Determine the [X, Y] coordinate at the center of the cell enclosing the given text.  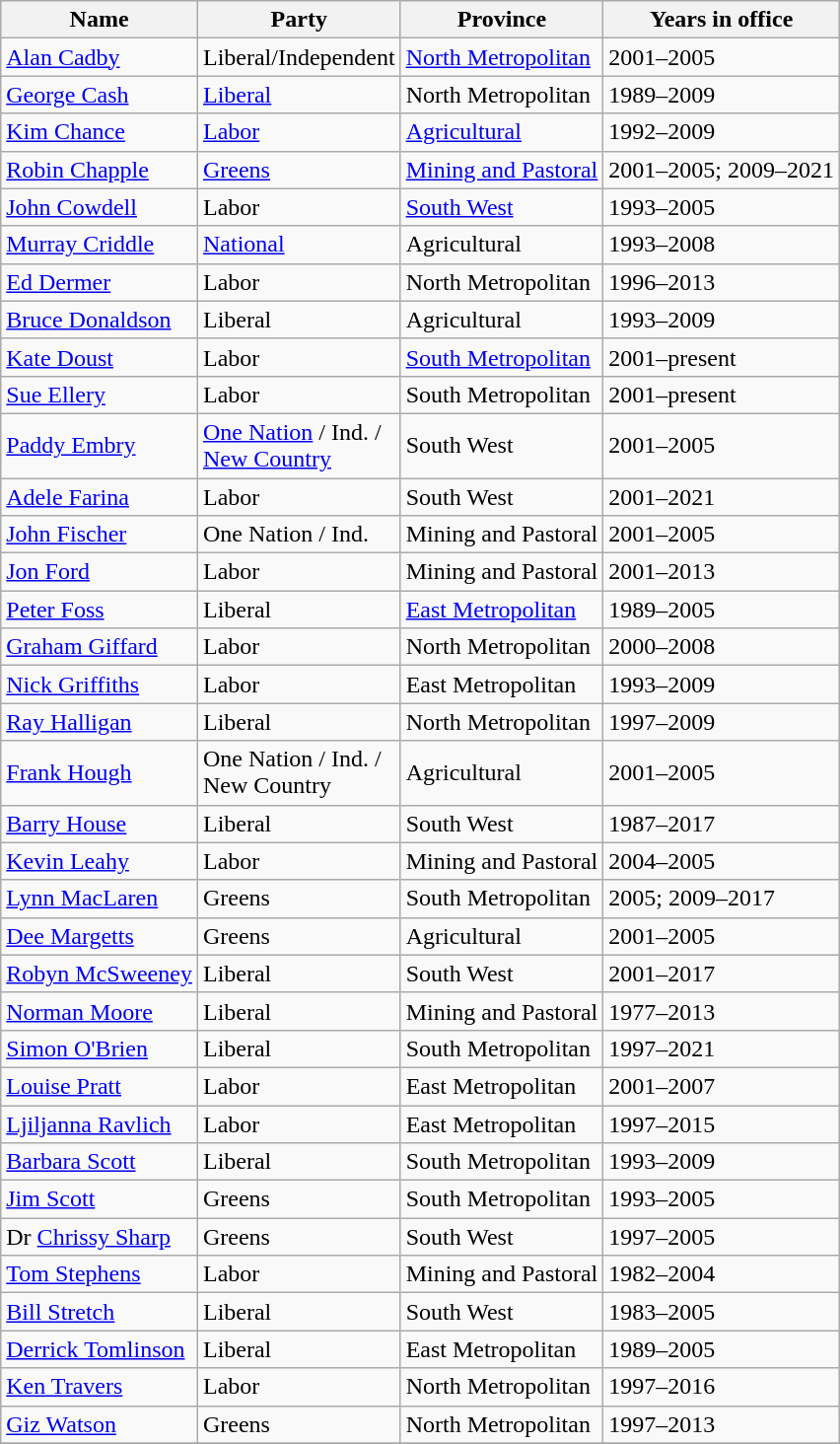
2001–2007 [722, 1086]
1997–2009 [722, 722]
Norman Moore [100, 1011]
Kim Chance [100, 132]
Derrick Tomlinson [100, 1349]
Paddy Embry [100, 446]
Ljiljanna Ravlich [100, 1123]
1987–2017 [722, 824]
Jon Ford [100, 572]
Frank Hough [100, 773]
Ken Travers [100, 1387]
Party [299, 20]
Kate Doust [100, 357]
2004–2005 [722, 861]
Nick Griffiths [100, 685]
1989–2009 [722, 95]
Ed Dermer [100, 282]
1992–2009 [722, 132]
Years in office [722, 20]
1993–2008 [722, 245]
Robyn McSweeney [100, 974]
1997–2016 [722, 1387]
Jim Scott [100, 1199]
National [299, 245]
Province [502, 20]
2005; 2009–2017 [722, 899]
2000–2008 [722, 647]
Murray Criddle [100, 245]
Peter Foss [100, 610]
Barbara Scott [100, 1162]
1982–2004 [722, 1274]
Tom Stephens [100, 1274]
Sue Ellery [100, 395]
Name [100, 20]
1997–2021 [722, 1048]
One Nation / Ind. [299, 535]
2001–2017 [722, 974]
1996–2013 [722, 282]
Simon O'Brien [100, 1048]
1997–2005 [722, 1237]
George Cash [100, 95]
Lynn MacLaren [100, 899]
Giz Watson [100, 1424]
1997–2015 [722, 1123]
Barry House [100, 824]
Bill Stretch [100, 1312]
John Fischer [100, 535]
Louise Pratt [100, 1086]
2001–2005; 2009–2021 [722, 170]
2001–2013 [722, 572]
Robin Chapple [100, 170]
1997–2013 [722, 1424]
Kevin Leahy [100, 861]
1983–2005 [722, 1312]
Adele Farina [100, 496]
Bruce Donaldson [100, 320]
2001–2021 [722, 496]
1977–2013 [722, 1011]
Liberal/Independent [299, 57]
John Cowdell [100, 207]
Dee Margetts [100, 936]
Alan Cadby [100, 57]
Dr Chrissy Sharp [100, 1237]
Ray Halligan [100, 722]
Graham Giffard [100, 647]
